Find where the given text appears and provide that cell's center as (X, Y) coordinate. 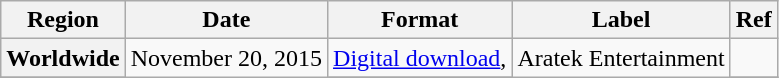
Label (621, 20)
Ref (754, 20)
Aratek Entertainment (621, 58)
Digital download, (420, 58)
Format (420, 20)
Date (226, 20)
November 20, 2015 (226, 58)
Region (63, 20)
Worldwide (63, 58)
